For the text-containing cell, return its midpoint in [X, Y] coordinate format. 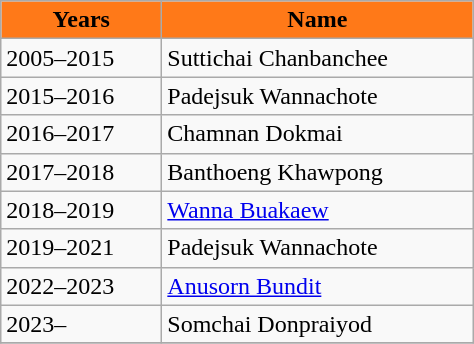
2022–2023 [82, 286]
Banthoeng Khawpong [318, 172]
Years [82, 20]
Anusorn Bundit [318, 286]
Somchai Donpraiyod [318, 324]
2015–2016 [82, 96]
2016–2017 [82, 134]
Name [318, 20]
2005–2015 [82, 58]
2018–2019 [82, 210]
2017–2018 [82, 172]
Wanna Buakaew [318, 210]
2023– [82, 324]
Suttichai Chanbanchee [318, 58]
Chamnan Dokmai [318, 134]
2019–2021 [82, 248]
